Identify which cell holds the provided text, then report its [X, Y] central coordinate. 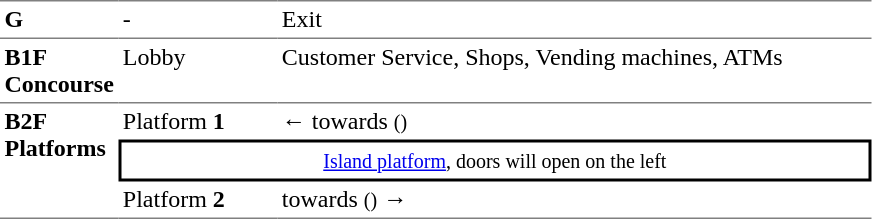
Lobby [198, 71]
- [198, 19]
B1FConcourse [59, 71]
Customer Service, Shops, Vending machines, ATMs [574, 71]
Island platform, doors will open on the left [494, 161]
Platform 1 [198, 122]
G [59, 19]
← towards () [574, 122]
Exit [574, 19]
